For the text-containing cell, return its midpoint in (X, Y) coordinate format. 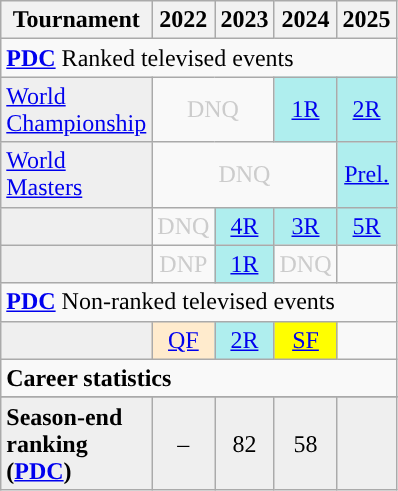
4R (244, 226)
QF (184, 340)
2025 (366, 20)
3R (306, 226)
World Championship (76, 110)
2022 (184, 20)
Tournament (76, 20)
DNP (184, 264)
5R (366, 226)
58 (306, 443)
2023 (244, 20)
Prel. (366, 174)
– (184, 443)
Career statistics (198, 378)
2024 (306, 20)
World Masters (76, 174)
PDC Ranked televised events (198, 58)
82 (244, 443)
PDC Non-ranked televised events (198, 302)
SF (306, 340)
Season-end ranking (PDC) (76, 443)
